For the text-containing cell, return its midpoint in (x, y) coordinate format. 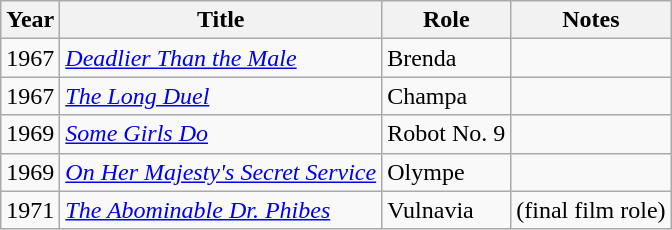
The Long Duel (221, 96)
Title (221, 20)
Notes (591, 20)
On Her Majesty's Secret Service (221, 172)
Vulnavia (446, 210)
Robot No. 9 (446, 134)
1971 (30, 210)
Some Girls Do (221, 134)
The Abominable Dr. Phibes (221, 210)
Brenda (446, 58)
(final film role) (591, 210)
Olympe (446, 172)
Role (446, 20)
Year (30, 20)
Champa (446, 96)
Deadlier Than the Male (221, 58)
